Provide the (x, y) coordinate of the cell's center where the given text is located.  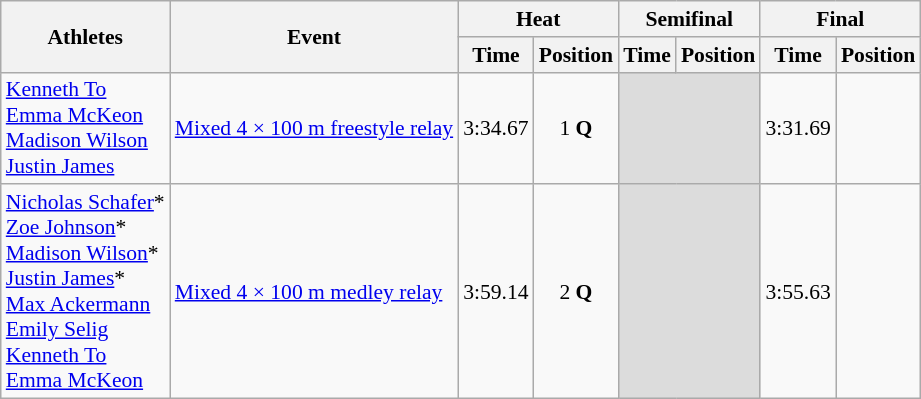
Final (840, 19)
Athletes (86, 36)
3:59.14 (496, 292)
Mixed 4 × 100 m freestyle relay (314, 128)
2 Q (576, 292)
Mixed 4 × 100 m medley relay (314, 292)
1 Q (576, 128)
Kenneth ToEmma McKeonMadison WilsonJustin James (86, 128)
3:55.63 (798, 292)
Nicholas Schafer*Zoe Johnson*Madison Wilson*Justin James*Max AckermannEmily SeligKenneth ToEmma McKeon (86, 292)
Heat (538, 19)
3:31.69 (798, 128)
Semifinal (689, 19)
3:34.67 (496, 128)
Event (314, 36)
